Output the [x, y] coordinate of the center of the cell containing the given text.  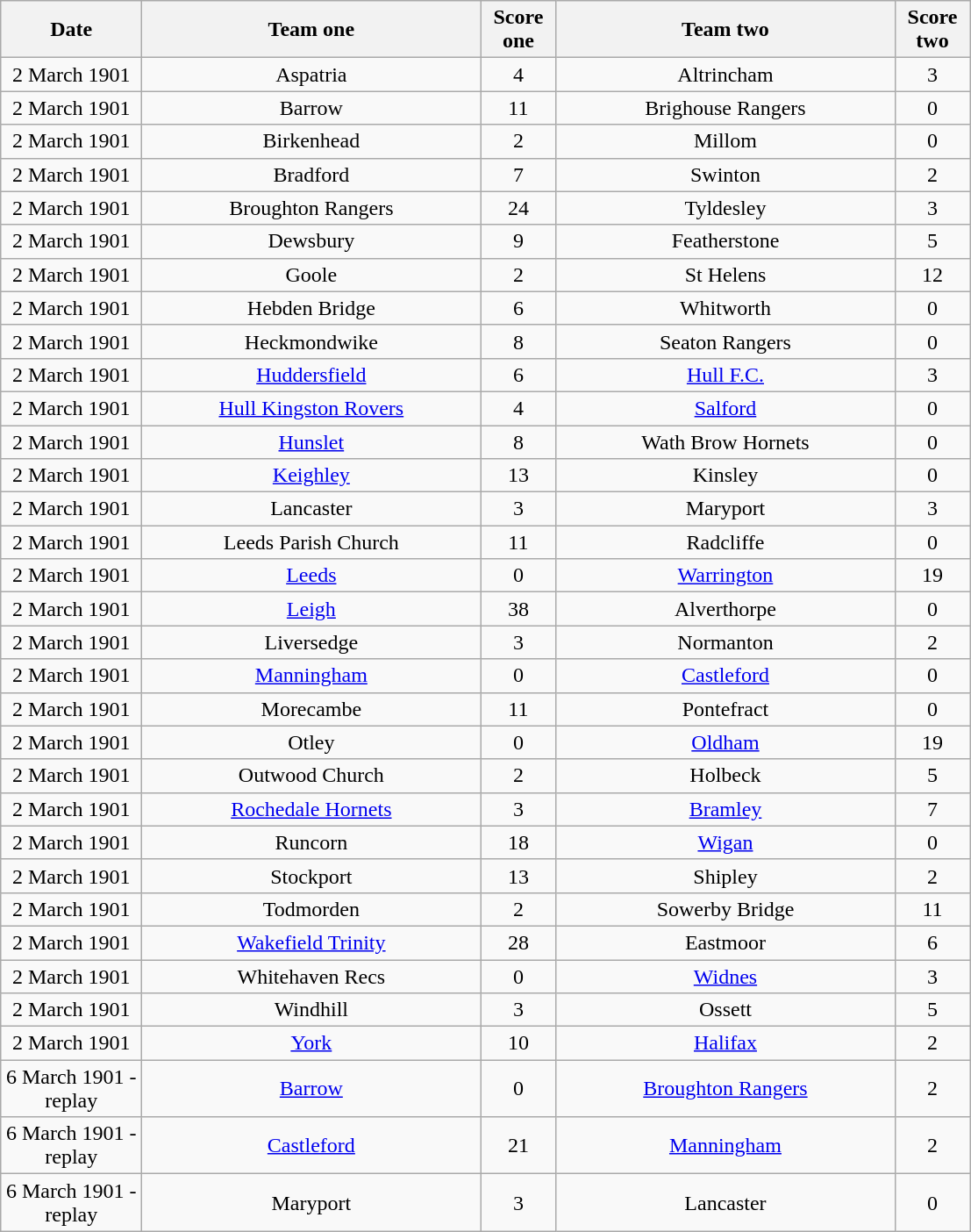
10 [518, 1043]
Wakefield Trinity [311, 942]
9 [518, 241]
Wath Brow Hornets [725, 441]
Bradford [311, 175]
Brighouse Rangers [725, 108]
Whitehaven Recs [311, 977]
21 [518, 1146]
Eastmoor [725, 942]
Warrington [725, 576]
Leeds Parish Church [311, 542]
Morecambe [311, 709]
Halifax [725, 1043]
Team two [725, 30]
Salford [725, 408]
Leigh [311, 609]
Outwood Church [311, 776]
Altrincham [725, 75]
Alverthorpe [725, 609]
Todmorden [311, 909]
Oldham [725, 742]
Hull F.C. [725, 375]
Tyldesley [725, 208]
Swinton [725, 175]
Keighley [311, 476]
Team one [311, 30]
Dewsbury [311, 241]
Sowerby Bridge [725, 909]
Rochedale Hornets [311, 809]
York [311, 1043]
Liversedge [311, 642]
Millom [725, 141]
Aspatria [311, 75]
24 [518, 208]
Heckmondwike [311, 341]
Normanton [725, 642]
Hull Kingston Rovers [311, 408]
Date [72, 30]
Pontefract [725, 709]
Windhill [311, 1010]
Hebden Bridge [311, 308]
St Helens [725, 275]
Wigan [725, 842]
Seaton Rangers [725, 341]
Holbeck [725, 776]
Featherstone [725, 241]
Leeds [311, 576]
Radcliffe [725, 542]
Ossett [725, 1010]
Otley [311, 742]
Huddersfield [311, 375]
Whitworth [725, 308]
12 [932, 275]
Shipley [725, 876]
Birkenhead [311, 141]
Widnes [725, 977]
Hunslet [311, 441]
Runcorn [311, 842]
28 [518, 942]
Score one [518, 30]
Stockport [311, 876]
Bramley [725, 809]
Score two [932, 30]
Kinsley [725, 476]
38 [518, 609]
18 [518, 842]
Goole [311, 275]
